Output the (x, y) coordinate of the center of the cell containing the given text.  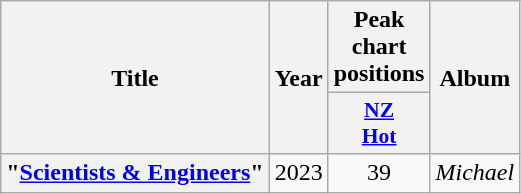
Title (135, 78)
Year (298, 78)
Michael (475, 173)
Album (475, 78)
Peak chart positions (379, 47)
2023 (298, 173)
NZHot (379, 124)
"Scientists & Engineers" (135, 173)
39 (379, 173)
